Extract the [x, y] coordinate from the center of the cell holding the provided text.  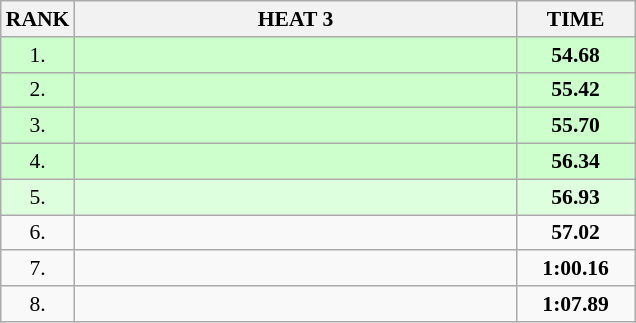
RANK [38, 19]
4. [38, 162]
54.68 [576, 55]
8. [38, 304]
5. [38, 197]
6. [38, 233]
56.93 [576, 197]
3. [38, 126]
55.42 [576, 90]
57.02 [576, 233]
HEAT 3 [295, 19]
TIME [576, 19]
1:07.89 [576, 304]
1. [38, 55]
2. [38, 90]
7. [38, 269]
56.34 [576, 162]
55.70 [576, 126]
1:00.16 [576, 269]
